Provide the (X, Y) coordinate of the cell's center where the given text is located.  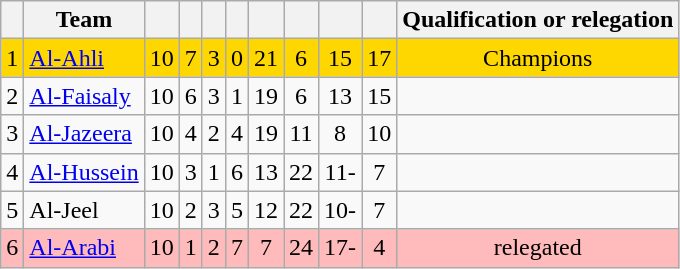
10- (340, 210)
relegated (538, 248)
Al-Arabi (84, 248)
Al-Jeel (84, 210)
Al-Ahli (84, 58)
8 (340, 134)
Qualification or relegation (538, 20)
24 (302, 248)
Team (84, 20)
17 (380, 58)
21 (266, 58)
Al-Jazeera (84, 134)
12 (266, 210)
Al-Faisaly (84, 96)
11 (302, 134)
0 (236, 58)
Champions (538, 58)
17- (340, 248)
11- (340, 172)
Al-Hussein (84, 172)
